Search for the cell housing the specified text and yield its [x, y] center coordinate. 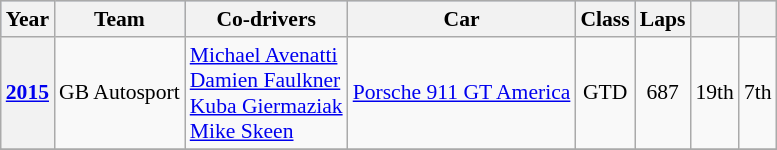
Laps [663, 19]
7th [758, 93]
Year [28, 19]
Class [604, 19]
GB Autosport [120, 93]
19th [714, 93]
687 [663, 93]
Co-drivers [266, 19]
Team [120, 19]
GTD [604, 93]
Porsche 911 GT America [462, 93]
Car [462, 19]
Michael Avenatti Damien Faulkner Kuba Giermaziak Mike Skeen [266, 93]
2015 [28, 93]
